Scan for the cell matching the given text and deliver its (x, y) coordinate at center. 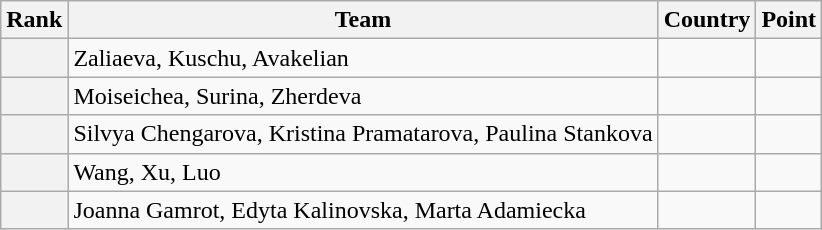
Rank (34, 20)
Point (789, 20)
Silvya Chengarova, Kristina Pramatarova, Paulina Stankova (363, 134)
Zaliaeva, Kuschu, Avakelian (363, 58)
Joanna Gamrot, Edyta Kalinovska, Marta Adamiecka (363, 210)
Wang, Xu, Luo (363, 172)
Team (363, 20)
Moiseichea, Surina, Zherdeva (363, 96)
Country (707, 20)
